Pinpoint the cell where the given text exists, returning its (X, Y) midpoint coordinate. 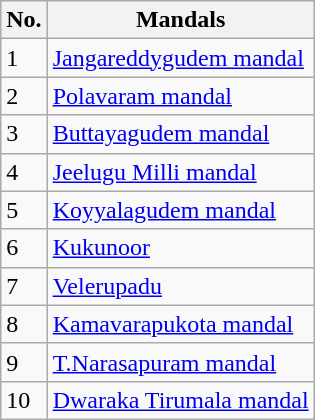
Jangareddygudem mandal (180, 58)
3 (24, 134)
4 (24, 172)
5 (24, 210)
Buttayagudem mandal (180, 134)
1 (24, 58)
Kukunoor (180, 248)
Kamavarapukota mandal (180, 324)
Koyyalagudem mandal (180, 210)
Velerupadu (180, 286)
T.Narasapuram mandal (180, 362)
10 (24, 400)
Dwaraka Tirumala mandal (180, 400)
6 (24, 248)
Polavaram mandal (180, 96)
8 (24, 324)
No. (24, 20)
9 (24, 362)
Mandals (180, 20)
7 (24, 286)
2 (24, 96)
Jeelugu Milli mandal (180, 172)
